Search for the cell housing the specified text and yield its (X, Y) center coordinate. 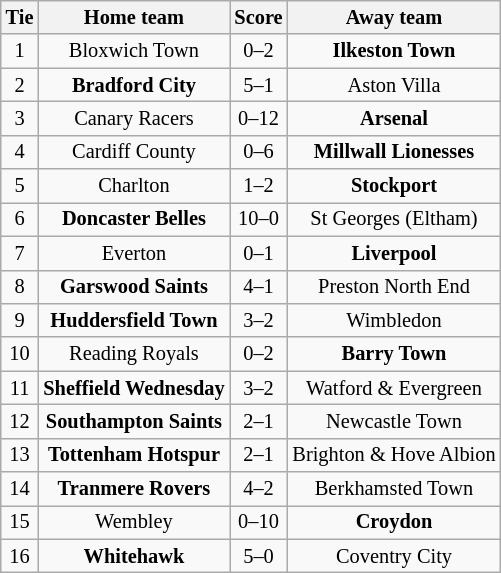
Ilkeston Town (394, 51)
Arsenal (394, 118)
Score (259, 17)
Sheffield Wednesday (134, 388)
Watford & Evergreen (394, 388)
Canary Racers (134, 118)
Tie (20, 17)
8 (20, 287)
1–2 (259, 186)
0–6 (259, 152)
6 (20, 219)
Barry Town (394, 354)
Croydon (394, 522)
4 (20, 152)
13 (20, 455)
0–1 (259, 253)
11 (20, 388)
7 (20, 253)
Brighton & Hove Albion (394, 455)
Cardiff County (134, 152)
3 (20, 118)
5 (20, 186)
Berkhamsted Town (394, 489)
St Georges (Eltham) (394, 219)
12 (20, 421)
Whitehawk (134, 556)
Huddersfield Town (134, 320)
15 (20, 522)
Reading Royals (134, 354)
4–2 (259, 489)
Wimbledon (394, 320)
1 (20, 51)
4–1 (259, 287)
14 (20, 489)
Tranmere Rovers (134, 489)
Garswood Saints (134, 287)
Wembley (134, 522)
Stockport (394, 186)
Doncaster Belles (134, 219)
Home team (134, 17)
10 (20, 354)
10–0 (259, 219)
Southampton Saints (134, 421)
Bradford City (134, 85)
Everton (134, 253)
Coventry City (394, 556)
Millwall Lionesses (394, 152)
16 (20, 556)
Preston North End (394, 287)
Bloxwich Town (134, 51)
5–0 (259, 556)
5–1 (259, 85)
Liverpool (394, 253)
0–12 (259, 118)
Aston Villa (394, 85)
Charlton (134, 186)
9 (20, 320)
Away team (394, 17)
0–10 (259, 522)
2 (20, 85)
Newcastle Town (394, 421)
Tottenham Hotspur (134, 455)
